Return the (X, Y) coordinate for the center point of the cell that contains the specified text.  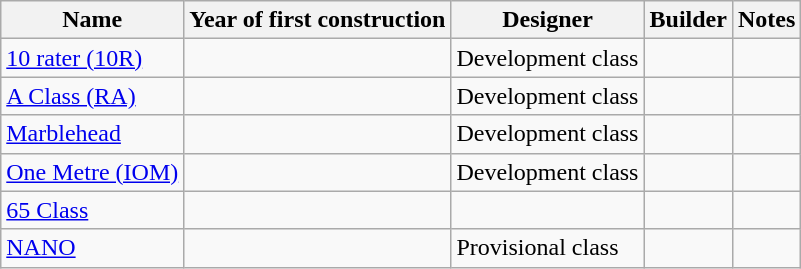
Provisional class (548, 248)
Notes (766, 20)
65 Class (92, 210)
Marblehead (92, 134)
Builder (688, 20)
A Class (RA) (92, 96)
10 rater (10R) (92, 58)
Designer (548, 20)
Year of first construction (318, 20)
NANO (92, 248)
Name (92, 20)
One Metre (IOM) (92, 172)
